Output the (x, y) coordinate of the center of the cell containing the given text.  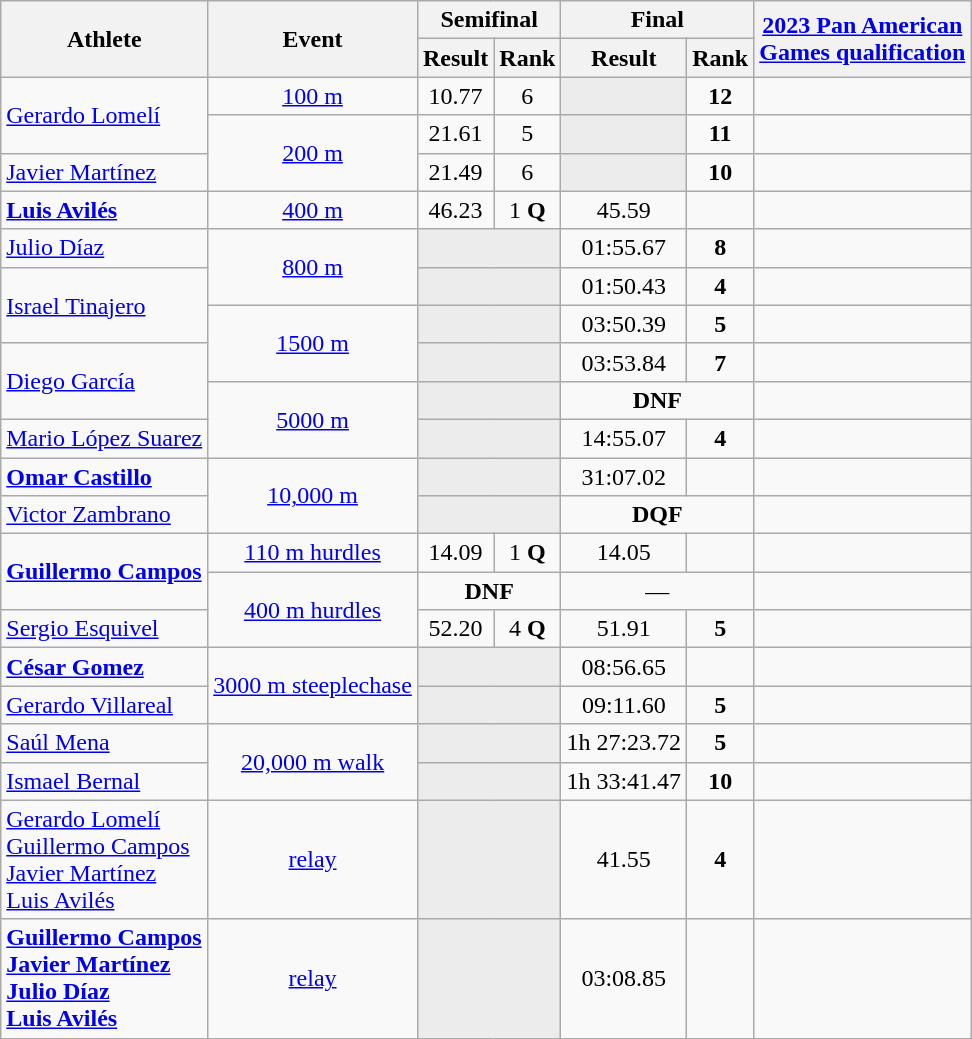
Saúl Mena (104, 743)
Semifinal (489, 20)
Javier Martínez (104, 172)
46.23 (455, 210)
200 m (313, 153)
800 m (313, 267)
400 m (313, 210)
Ismael Bernal (104, 781)
César Gomez (104, 667)
Gerardo Lomelí (104, 115)
21.49 (455, 172)
03:08.85 (624, 978)
10.77 (455, 96)
110 m hurdles (313, 553)
Sergio Esquivel (104, 629)
31:07.02 (624, 477)
Athlete (104, 39)
Gerardo Villareal (104, 705)
51.91 (624, 629)
Luis Avilés (104, 210)
Victor Zambrano (104, 515)
09:11.60 (624, 705)
12 (720, 96)
21.61 (455, 134)
DQF (658, 515)
1h 33:41.47 (624, 781)
Guillermo Campos (104, 572)
01:55.67 (624, 248)
— (658, 591)
1500 m (313, 343)
4 Q (528, 629)
03:50.39 (624, 324)
Gerardo LomelíGuillermo CamposJavier MartínezLuis Avilés (104, 860)
Event (313, 39)
14:55.07 (624, 438)
11 (720, 134)
Mario López Suarez (104, 438)
45.59 (624, 210)
1h 27:23.72 (624, 743)
400 m hurdles (313, 610)
Final (658, 20)
2023 Pan American Games qualification (862, 39)
14.09 (455, 553)
8 (720, 248)
08:56.65 (624, 667)
3000 m steeplechase (313, 686)
Guillermo CamposJavier MartínezJulio DíazLuis Avilés (104, 978)
Diego García (104, 381)
52.20 (455, 629)
Julio Díaz (104, 248)
01:50.43 (624, 286)
20,000 m walk (313, 762)
100 m (313, 96)
10,000 m (313, 496)
03:53.84 (624, 362)
7 (720, 362)
Israel Tinajero (104, 305)
Omar Castillo (104, 477)
41.55 (624, 860)
14.05 (624, 553)
5000 m (313, 419)
